Return the [X, Y] coordinate for the center point of the cell that contains the specified text.  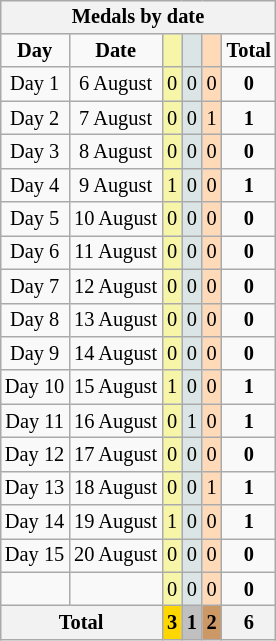
14 August [116, 354]
Day 13 [34, 488]
Day 8 [34, 320]
Day 9 [34, 354]
10 August [116, 219]
Day 15 [34, 556]
11 August [116, 253]
Day 4 [34, 185]
Day 5 [34, 219]
Day 3 [34, 152]
17 August [116, 455]
8 August [116, 152]
Day 2 [34, 118]
2 [212, 623]
Day 10 [34, 387]
Day [34, 51]
18 August [116, 488]
13 August [116, 320]
9 August [116, 185]
15 August [116, 387]
6 August [116, 84]
3 [172, 623]
Day 12 [34, 455]
Day 6 [34, 253]
20 August [116, 556]
Medals by date [138, 17]
Day 1 [34, 84]
Day 7 [34, 286]
6 [249, 623]
Day 11 [34, 421]
Day 14 [34, 522]
12 August [116, 286]
Date [116, 51]
7 August [116, 118]
19 August [116, 522]
16 August [116, 421]
